Determine the [X, Y] coordinate at the center of the cell enclosing the given text.  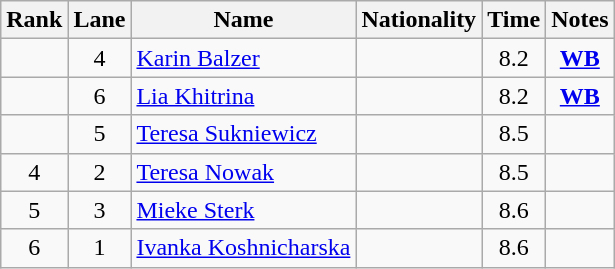
Mieke Sterk [244, 210]
2 [100, 172]
Time [514, 20]
Name [244, 20]
3 [100, 210]
Rank [34, 20]
Teresa Sukniewicz [244, 134]
Karin Balzer [244, 58]
Lane [100, 20]
1 [100, 248]
Nationality [419, 20]
Teresa Nowak [244, 172]
Notes [580, 20]
Lia Khitrina [244, 96]
Ivanka Koshnicharska [244, 248]
